Determine the [x, y] coordinate at the center of the cell enclosing the given text.  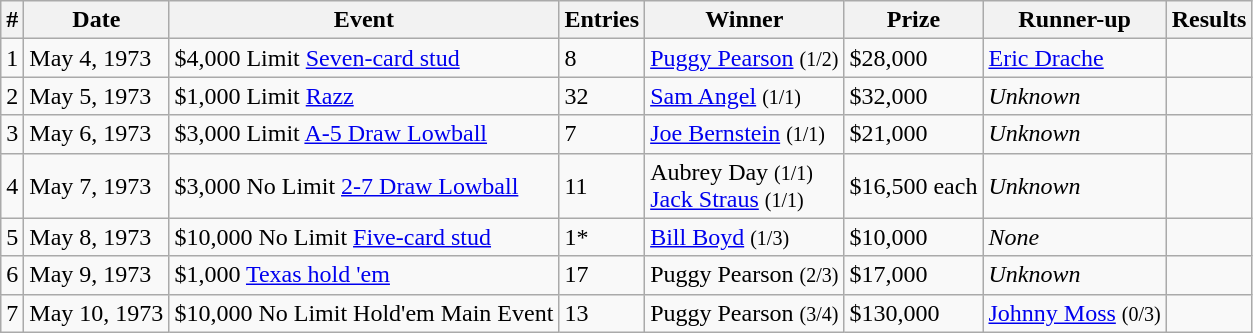
32 [602, 96]
$32,000 [914, 96]
Winner [744, 20]
May 6, 1973 [96, 134]
Prize [914, 20]
May 9, 1973 [96, 275]
$3,000 Limit A-5 Draw Lowball [364, 134]
13 [602, 313]
17 [602, 275]
Joe Bernstein (1/1) [744, 134]
1* [602, 237]
Results [1209, 20]
1 [12, 58]
# [12, 20]
Date [96, 20]
$1,000 Limit Razz [364, 96]
$130,000 [914, 313]
$10,000 [914, 237]
Eric Drache [1074, 58]
5 [12, 237]
$10,000 No Limit Five-card stud [364, 237]
May 7, 1973 [96, 186]
$17,000 [914, 275]
$21,000 [914, 134]
2 [12, 96]
Bill Boyd (1/3) [744, 237]
$10,000 No Limit Hold'em Main Event [364, 313]
None [1074, 237]
3 [12, 134]
Puggy Pearson (2/3) [744, 275]
8 [602, 58]
11 [602, 186]
$1,000 Texas hold 'em [364, 275]
Runner-up [1074, 20]
Aubrey Day (1/1)Jack Straus (1/1) [744, 186]
May 4, 1973 [96, 58]
May 5, 1973 [96, 96]
6 [12, 275]
$3,000 No Limit 2-7 Draw Lowball [364, 186]
Puggy Pearson (3/4) [744, 313]
Entries [602, 20]
$28,000 [914, 58]
Event [364, 20]
$4,000 Limit Seven-card stud [364, 58]
$16,500 each [914, 186]
4 [12, 186]
May 10, 1973 [96, 313]
Johnny Moss (0/3) [1074, 313]
Sam Angel (1/1) [744, 96]
Puggy Pearson (1/2) [744, 58]
May 8, 1973 [96, 237]
